Return (x, y) of the center of cell containing provided text 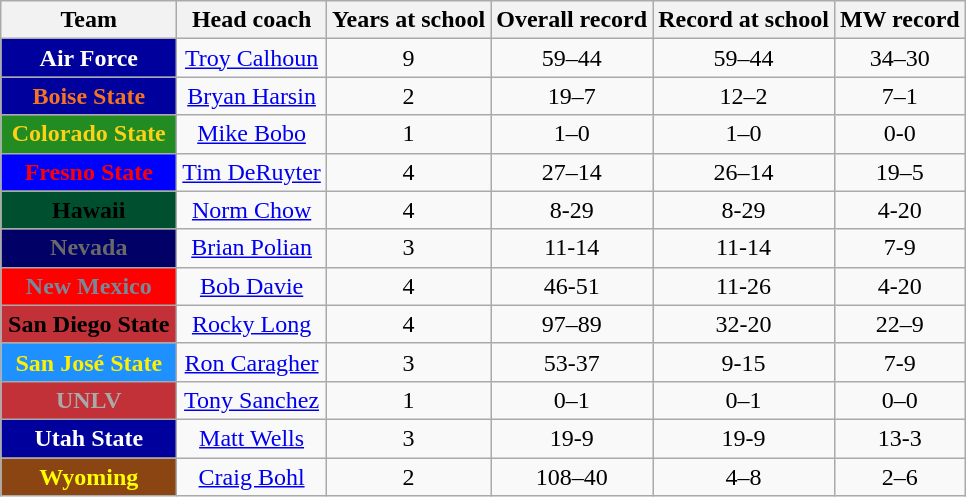
Craig Bohl (252, 477)
97–89 (572, 324)
0–0 (900, 400)
San Diego State (89, 324)
Record at school (744, 20)
9 (408, 58)
108–40 (572, 477)
Norm Chow (252, 210)
9-15 (744, 362)
Head coach (252, 20)
MW record (900, 20)
Team (89, 20)
Brian Polian (252, 248)
New Mexico (89, 286)
Utah State (89, 438)
Years at school (408, 20)
12–2 (744, 96)
Hawaii (89, 210)
Boise State (89, 96)
San José State (89, 362)
4–8 (744, 477)
34–30 (900, 58)
Air Force (89, 58)
Nevada (89, 248)
7–1 (900, 96)
Overall record (572, 20)
32-20 (744, 324)
Bryan Harsin (252, 96)
2–6 (900, 477)
Matt Wells (252, 438)
11-26 (744, 286)
Mike Bobo (252, 134)
53-37 (572, 362)
46-51 (572, 286)
UNLV (89, 400)
13-3 (900, 438)
22–9 (900, 324)
19–7 (572, 96)
Rocky Long (252, 324)
Bob Davie (252, 286)
0-0 (900, 134)
19–5 (900, 172)
26–14 (744, 172)
Fresno State (89, 172)
Ron Caragher (252, 362)
Tim DeRuyter (252, 172)
27–14 (572, 172)
Colorado State (89, 134)
Wyoming (89, 477)
Tony Sanchez (252, 400)
Troy Calhoun (252, 58)
